Locate the cell with the specified text and output its (x, y) center coordinate. 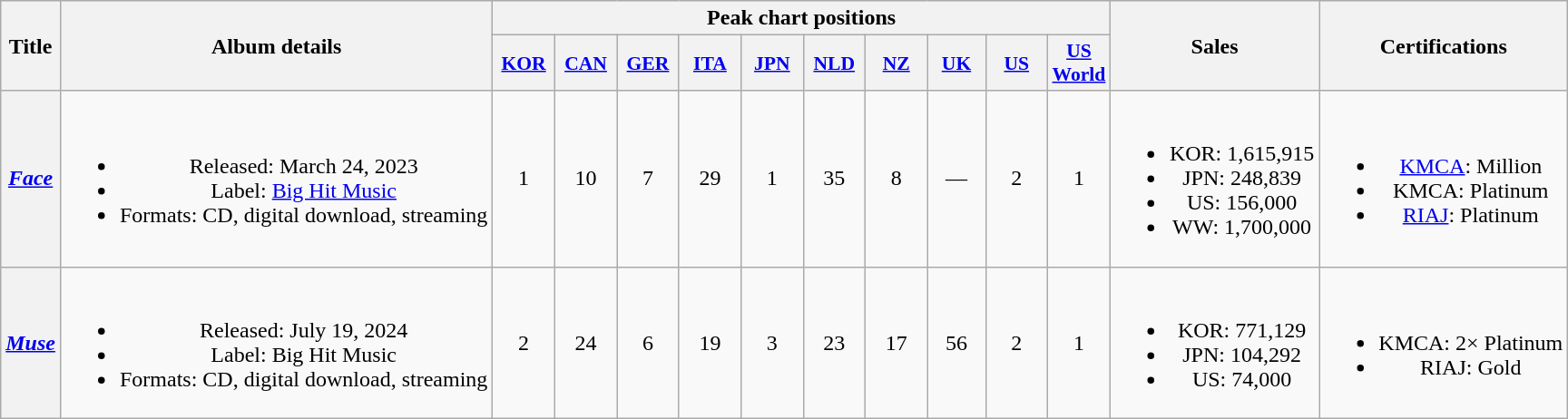
Released: July 19, 2024Label: Big Hit MusicFormats: CD, digital download, streaming (276, 343)
UK (956, 63)
Album details (276, 45)
NLD (834, 63)
KMCA: 2× PlatinumRIAJ: Gold (1444, 343)
— (956, 179)
3 (772, 343)
US (1016, 63)
JPN (772, 63)
17 (896, 343)
8 (896, 179)
Peak chart positions (802, 18)
NZ (896, 63)
KOR (524, 63)
GER (648, 63)
KOR: 771,129JPN: 104,292US: 74,000 (1214, 343)
7 (648, 179)
23 (834, 343)
USWorld (1078, 63)
6 (648, 343)
35 (834, 179)
CAN (585, 63)
29 (710, 179)
Title (31, 45)
Certifications (1444, 45)
ITA (710, 63)
KMCA: MillionKMCA: PlatinumRIAJ: Platinum (1444, 179)
10 (585, 179)
24 (585, 343)
19 (710, 343)
Released: March 24, 2023Label: Big Hit MusicFormats: CD, digital download, streaming (276, 179)
Muse (31, 343)
KOR: 1,615,915JPN: 248,839US: 156,000WW: 1,700,000 (1214, 179)
56 (956, 343)
Face (31, 179)
Sales (1214, 45)
